Capture the cell that displays the provided text and extract its [X, Y] central coordinate. 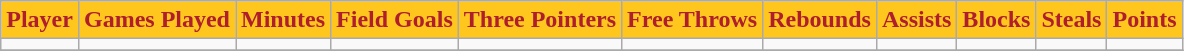
Field Goals [395, 20]
Free Throws [692, 20]
Steals [1072, 20]
Assists [916, 20]
Points [1144, 20]
Rebounds [820, 20]
Games Played [156, 20]
Three Pointers [540, 20]
Minutes [284, 20]
Player [40, 20]
Blocks [996, 20]
